Detect which cell encompasses the target text, then output its (X, Y) center coordinate. 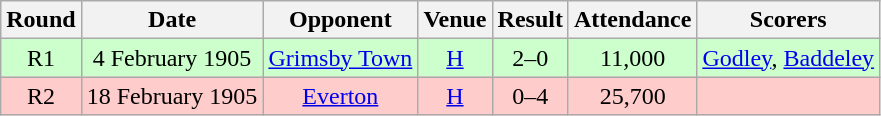
Result (530, 20)
Venue (455, 20)
2–0 (530, 58)
R2 (41, 96)
R1 (41, 58)
Attendance (632, 20)
Scorers (788, 20)
Round (41, 20)
11,000 (632, 58)
Opponent (340, 20)
Godley, Baddeley (788, 58)
18 February 1905 (172, 96)
4 February 1905 (172, 58)
0–4 (530, 96)
Date (172, 20)
25,700 (632, 96)
Grimsby Town (340, 58)
Everton (340, 96)
